Scan for the cell matching the given text and deliver its (X, Y) coordinate at center. 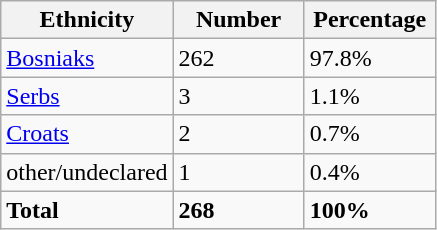
1.1% (370, 96)
Total (87, 210)
100% (370, 210)
2 (238, 134)
0.4% (370, 172)
262 (238, 58)
268 (238, 210)
Ethnicity (87, 20)
1 (238, 172)
Croats (87, 134)
97.8% (370, 58)
Number (238, 20)
0.7% (370, 134)
Serbs (87, 96)
Bosniaks (87, 58)
3 (238, 96)
Percentage (370, 20)
other/undeclared (87, 172)
